Provide the [x, y] coordinate of the cell's center where the given text is located.  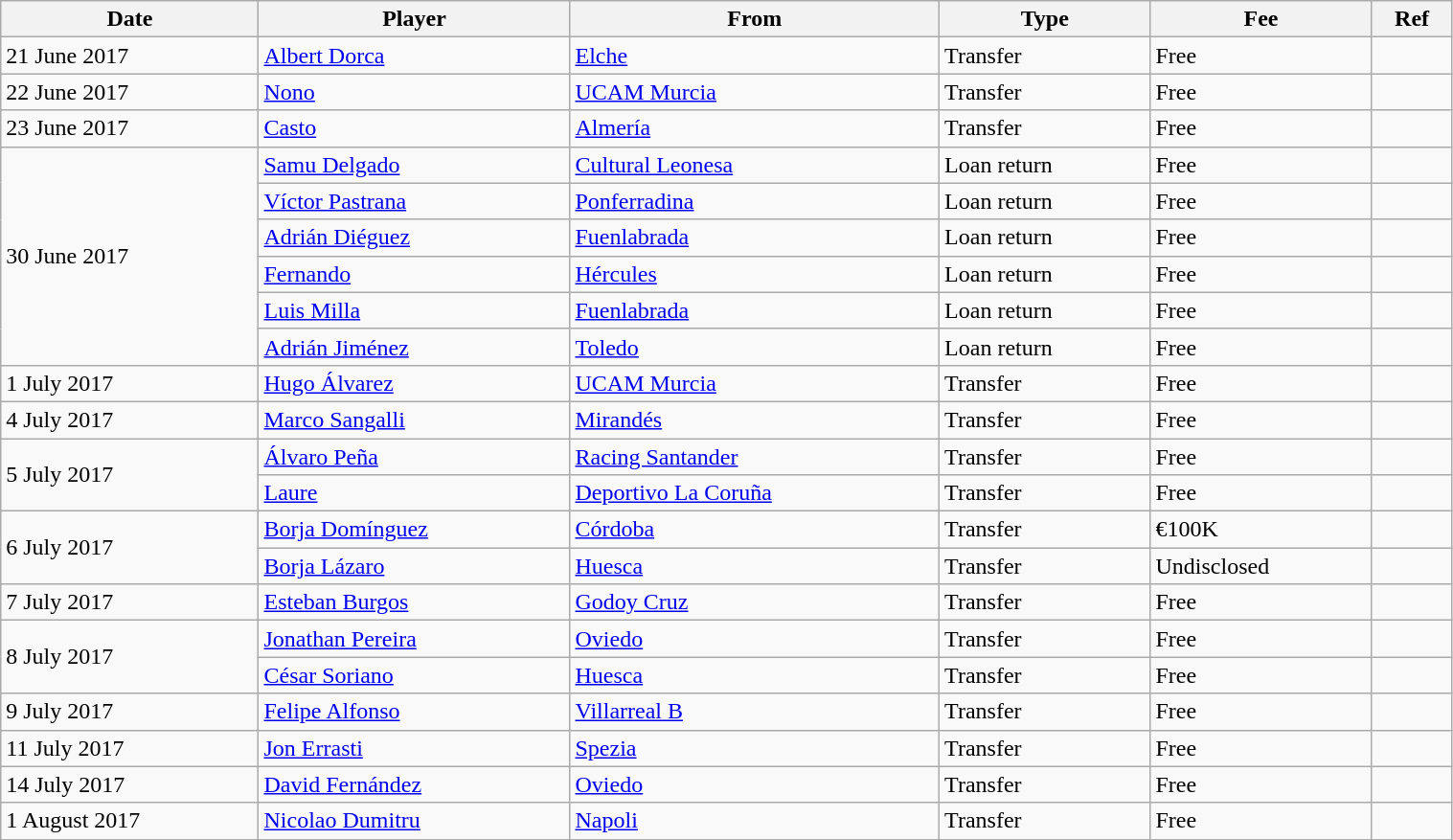
Date [130, 19]
Hércules [755, 274]
7 July 2017 [130, 602]
Player [414, 19]
Toledo [755, 347]
Elche [755, 56]
Villarreal B [755, 712]
Casto [414, 128]
Mirandés [755, 420]
9 July 2017 [130, 712]
1 July 2017 [130, 383]
5 July 2017 [130, 475]
Adrián Diéguez [414, 238]
23 June 2017 [130, 128]
4 July 2017 [130, 420]
€100K [1260, 530]
César Soriano [414, 675]
Esteban Burgos [414, 602]
Álvaro Peña [414, 457]
Borja Domínguez [414, 530]
21 June 2017 [130, 56]
Samu Delgado [414, 165]
Nono [414, 92]
Fee [1260, 19]
Borja Lázaro [414, 566]
Córdoba [755, 530]
11 July 2017 [130, 748]
Deportivo La Coruña [755, 493]
Ref [1412, 19]
14 July 2017 [130, 784]
Ponferradina [755, 201]
Fernando [414, 274]
Napoli [755, 821]
David Fernández [414, 784]
Víctor Pastrana [414, 201]
Adrián Jiménez [414, 347]
Nicolao Dumitru [414, 821]
Type [1045, 19]
Hugo Álvarez [414, 383]
22 June 2017 [130, 92]
1 August 2017 [130, 821]
Laure [414, 493]
Cultural Leonesa [755, 165]
6 July 2017 [130, 548]
Jonathan Pereira [414, 639]
30 June 2017 [130, 256]
From [755, 19]
Spezia [755, 748]
Marco Sangalli [414, 420]
Felipe Alfonso [414, 712]
Luis Milla [414, 310]
8 July 2017 [130, 657]
Godoy Cruz [755, 602]
Jon Errasti [414, 748]
Racing Santander [755, 457]
Undisclosed [1260, 566]
Almería [755, 128]
Albert Dorca [414, 56]
